Provide the (X, Y) coordinate of the cell's center where the given text is located.  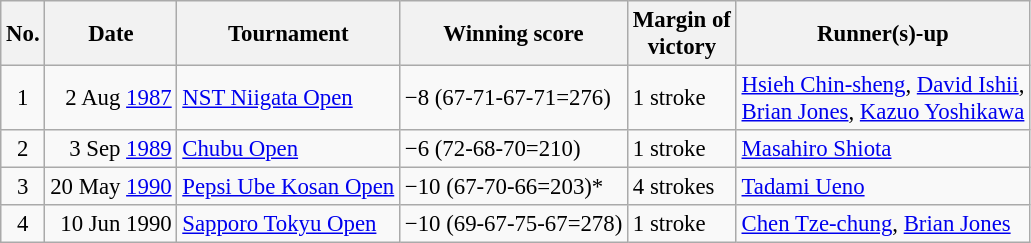
−10 (67-70-66=203)* (514, 187)
2 (23, 149)
4 strokes (682, 187)
20 May 1990 (111, 187)
Sapporo Tokyu Open (288, 224)
Chen Tze-chung, Brian Jones (882, 224)
−8 (67-71-67-71=276) (514, 98)
Tadami Ueno (882, 187)
−10 (69-67-75-67=278) (514, 224)
NST Niigata Open (288, 98)
No. (23, 34)
1 (23, 98)
3 (23, 187)
Chubu Open (288, 149)
Pepsi Ube Kosan Open (288, 187)
3 Sep 1989 (111, 149)
10 Jun 1990 (111, 224)
Hsieh Chin-sheng, David Ishii, Brian Jones, Kazuo Yoshikawa (882, 98)
Masahiro Shiota (882, 149)
Winning score (514, 34)
Runner(s)-up (882, 34)
Margin ofvictory (682, 34)
Tournament (288, 34)
−6 (72-68-70=210) (514, 149)
4 (23, 224)
2 Aug 1987 (111, 98)
Date (111, 34)
